Pinpoint the cell where the given text exists, returning its [X, Y] midpoint coordinate. 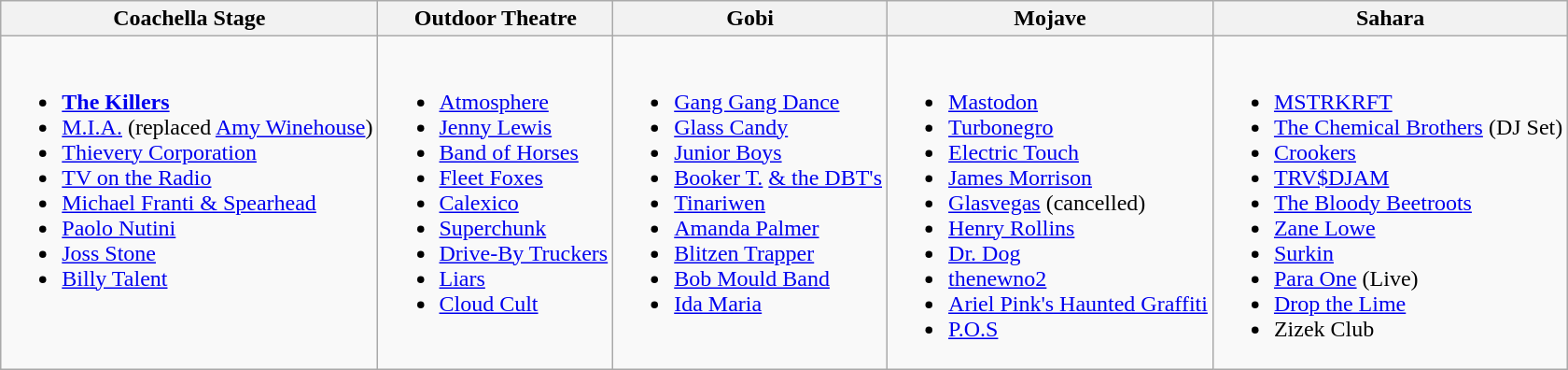
AtmosphereJenny LewisBand of HorsesFleet FoxesCalexicoSuperchunkDrive-By TruckersLiarsCloud Cult [496, 203]
Sahara [1390, 19]
Gobi [750, 19]
MastodonTurbonegroElectric TouchJames MorrisonGlasvegas (cancelled)Henry RollinsDr. Dogthenewno2Ariel Pink's Haunted GraffitiP.O.S [1051, 203]
MSTRKRFTThe Chemical Brothers (DJ Set)CrookersTRV$DJAMThe Bloody BeetrootsZane LoweSurkinPara One (Live)Drop the LimeZizek Club [1390, 203]
Coachella Stage [189, 19]
Gang Gang DanceGlass CandyJunior BoysBooker T. & the DBT'sTinariwenAmanda PalmerBlitzen TrapperBob Mould BandIda Maria [750, 203]
The KillersM.I.A. (replaced Amy Winehouse)Thievery CorporationTV on the RadioMichael Franti & SpearheadPaolo NutiniJoss StoneBilly Talent [189, 203]
Outdoor Theatre [496, 19]
Mojave [1051, 19]
